Search for the cell housing the specified text and yield its [x, y] center coordinate. 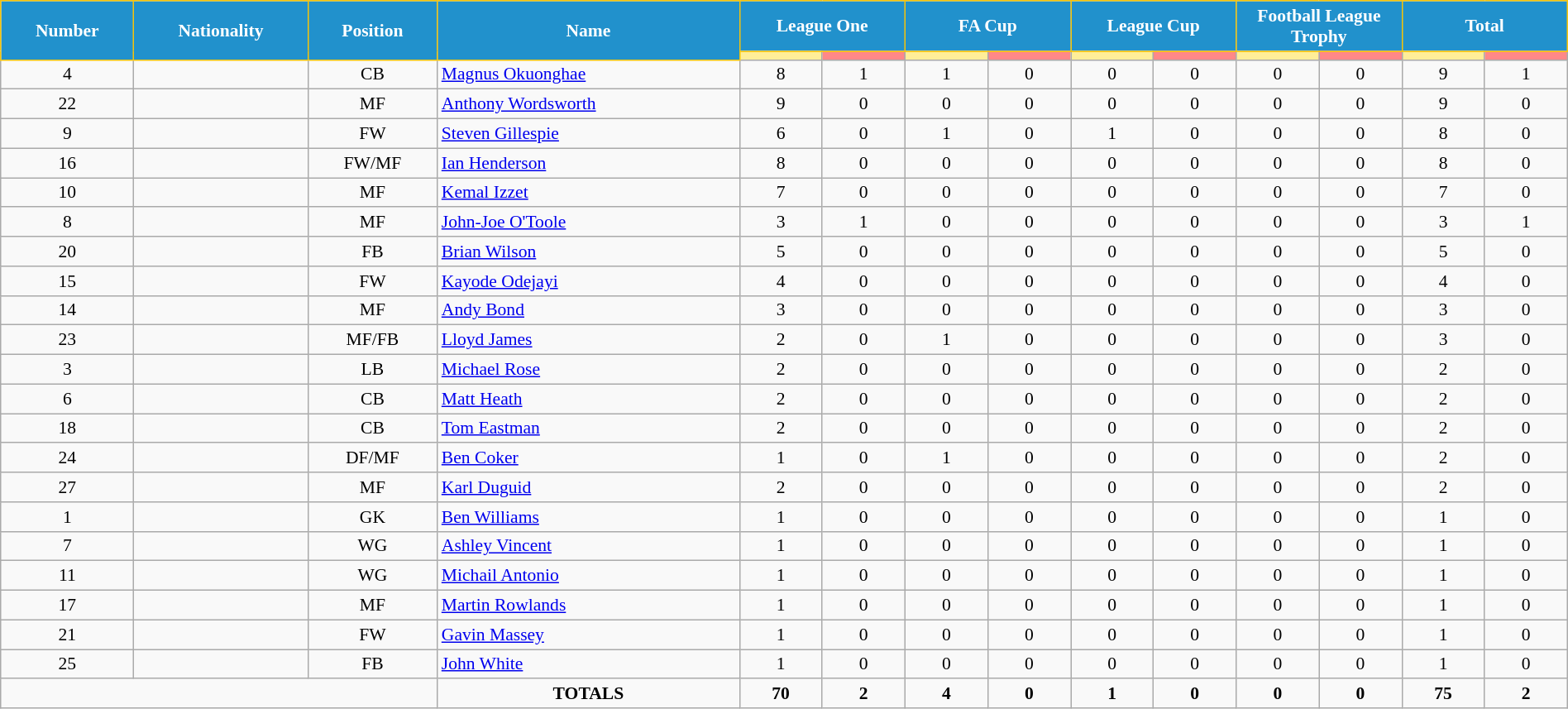
21 [68, 635]
27 [68, 487]
GK [372, 517]
25 [68, 664]
John-Joe O'Toole [589, 223]
Gavin Massey [589, 635]
Football League Trophy [1319, 26]
14 [68, 310]
Position [372, 30]
20 [68, 252]
24 [68, 458]
Lloyd James [589, 340]
DF/MF [372, 458]
Ian Henderson [589, 163]
FA Cup [987, 26]
Anthony Wordsworth [589, 104]
11 [68, 576]
22 [68, 104]
Michael Rose [589, 370]
75 [1443, 694]
Magnus Okuonghae [589, 74]
Kayode Odejayi [589, 281]
Number [68, 30]
Kemal Izzet [589, 193]
Tom Eastman [589, 429]
15 [68, 281]
Michail Antonio [589, 576]
Total [1484, 26]
Ben Coker [589, 458]
Matt Heath [589, 399]
10 [68, 193]
Brian Wilson [589, 252]
Nationality [221, 30]
League One [822, 26]
League Cup [1153, 26]
23 [68, 340]
Ashley Vincent [589, 546]
16 [68, 163]
MF/FB [372, 340]
FW/MF [372, 163]
Steven Gillespie [589, 134]
70 [781, 694]
John White [589, 664]
Martin Rowlands [589, 606]
LB [372, 370]
Name [589, 30]
Ben Williams [589, 517]
Andy Bond [589, 310]
TOTALS [589, 694]
Karl Duguid [589, 487]
17 [68, 606]
18 [68, 429]
